Pinpoint the cell where the given text exists, returning its (x, y) midpoint coordinate. 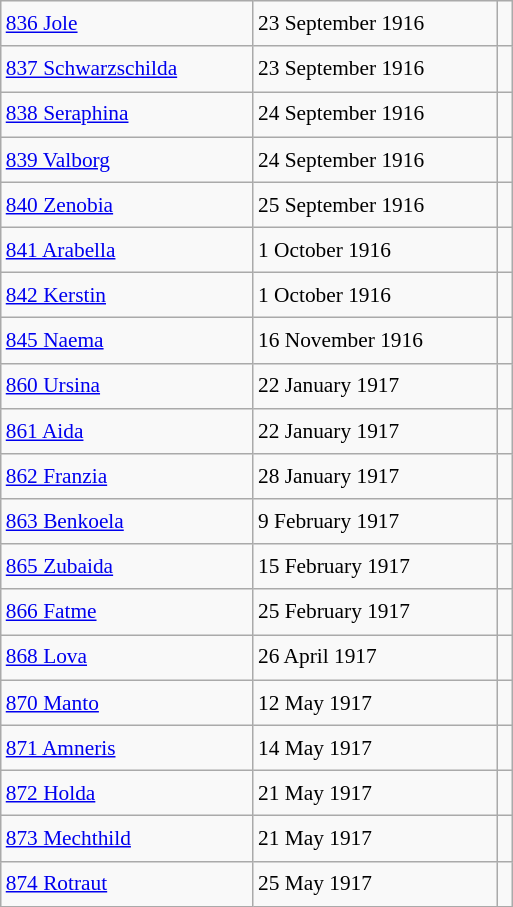
862 Franzia (127, 476)
9 February 1917 (376, 522)
868 Lova (127, 658)
861 Aida (127, 430)
870 Manto (127, 702)
845 Naema (127, 340)
12 May 1917 (376, 702)
860 Ursina (127, 386)
871 Amneris (127, 748)
14 May 1917 (376, 748)
873 Mechthild (127, 838)
863 Benkoela (127, 522)
865 Zubaida (127, 566)
839 Valborg (127, 160)
866 Fatme (127, 612)
25 May 1917 (376, 884)
25 February 1917 (376, 612)
842 Kerstin (127, 296)
840 Zenobia (127, 204)
836 Jole (127, 24)
838 Seraphina (127, 114)
874 Rotraut (127, 884)
15 February 1917 (376, 566)
837 Schwarzschilda (127, 68)
841 Arabella (127, 250)
872 Holda (127, 792)
28 January 1917 (376, 476)
16 November 1916 (376, 340)
26 April 1917 (376, 658)
25 September 1916 (376, 204)
